Pinpoint the cell where the given text exists, returning its [x, y] midpoint coordinate. 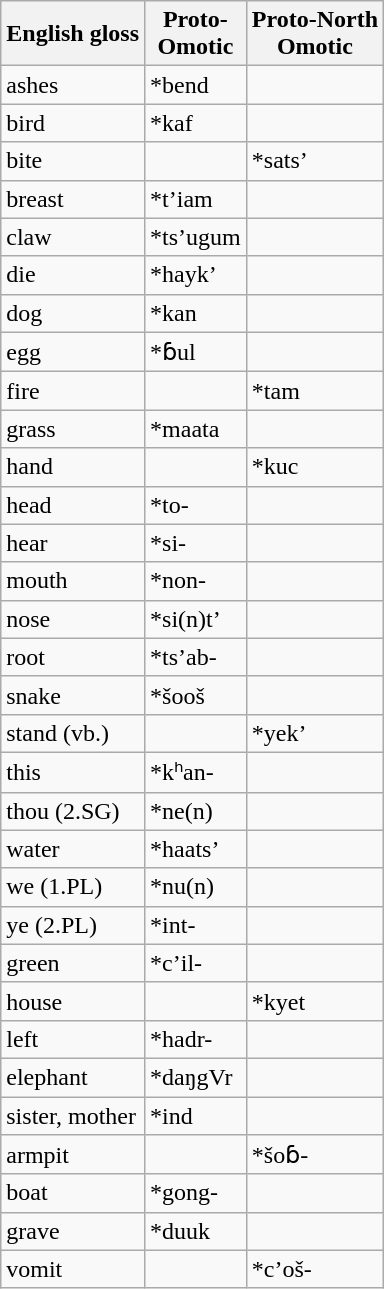
fire [73, 391]
*yek’ [314, 733]
hear [73, 543]
head [73, 505]
*kuc [314, 467]
*si(n)t’ [196, 619]
*si- [196, 543]
Proto-North Omotic [314, 34]
*duuk [196, 1231]
mouth [73, 581]
nose [73, 619]
*c’il- [196, 963]
*ind [196, 1115]
*nu(n) [196, 887]
dog [73, 313]
*daŋgVr [196, 1077]
*kan [196, 313]
English gloss [73, 34]
grass [73, 429]
this [73, 772]
grave [73, 1231]
water [73, 849]
breast [73, 199]
*gong- [196, 1193]
root [73, 657]
*kʰan- [196, 772]
*t’iam [196, 199]
*šoɓ- [314, 1155]
*ne(n) [196, 811]
ye (2.PL) [73, 925]
ashes [73, 85]
left [73, 1039]
sister, mother [73, 1115]
egg [73, 352]
*kyet [314, 1001]
*bend [196, 85]
*maata [196, 429]
*tam [314, 391]
*hadr- [196, 1039]
*haats’ [196, 849]
elephant [73, 1077]
hand [73, 467]
Proto-Omotic [196, 34]
green [73, 963]
*non- [196, 581]
*sats’ [314, 161]
claw [73, 237]
armpit [73, 1155]
*ts’ugum [196, 237]
*ɓul [196, 352]
*šooš [196, 695]
boat [73, 1193]
*ts’ab- [196, 657]
*c’oš- [314, 1269]
we (1.PL) [73, 887]
*int- [196, 925]
*hayk’ [196, 275]
house [73, 1001]
thou (2.SG) [73, 811]
vomit [73, 1269]
*to- [196, 505]
stand (vb.) [73, 733]
*kaf [196, 123]
bite [73, 161]
bird [73, 123]
die [73, 275]
snake [73, 695]
